For the text-containing cell, return its midpoint in [X, Y] coordinate format. 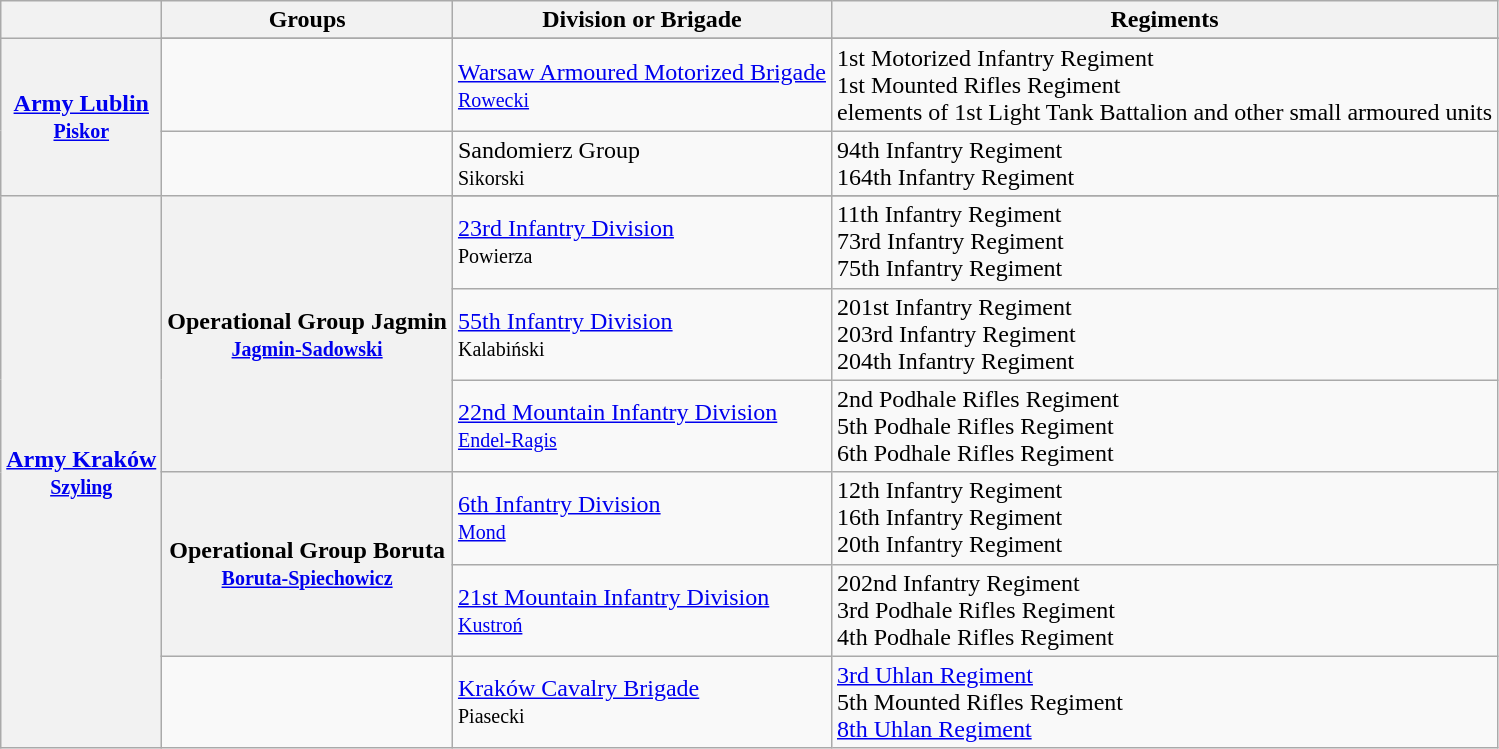
Kraków Cavalry Brigade Piasecki [642, 702]
2nd Podhale Rifles Regiment 5th Podhale Rifles Regiment 6th Podhale Rifles Regiment [1164, 426]
Sandomierz Group Sikorski [642, 164]
6th Infantry Division Mond [642, 518]
Army Kraków Szyling [82, 472]
202nd Infantry Regiment 3rd Podhale Rifles Regiment 4th Podhale Rifles Regiment [1164, 610]
Groups [308, 20]
Army Lublin Piskor [82, 118]
22nd Mountain Infantry Division Endel-Ragis [642, 426]
Operational Group Boruta Boruta-Spiechowicz [308, 564]
Warsaw Armoured Motorized Brigade Rowecki [642, 85]
23rd Infantry Division Powierza [642, 242]
12th Infantry Regiment 16th Infantry Regiment 20th Infantry Regiment [1164, 518]
94th Infantry Regiment 164th Infantry Regiment [1164, 164]
11th Infantry Regiment 73rd Infantry Regiment 75th Infantry Regiment [1164, 242]
55th Infantry Division Kalabiński [642, 334]
Operational Group Jagmin Jagmin-Sadowski [308, 334]
201st Infantry Regiment 203rd Infantry Regiment 204th Infantry Regiment [1164, 334]
Regiments [1164, 20]
Division or Brigade [642, 20]
3rd Uhlan Regiment 5th Mounted Rifles Regiment 8th Uhlan Regiment [1164, 702]
21st Mountain Infantry Division Kustroń [642, 610]
1st Motorized Infantry Regiment 1st Mounted Rifles Regiment elements of 1st Light Tank Battalion and other small armoured units [1164, 85]
